Search for the cell housing the specified text and yield its (x, y) center coordinate. 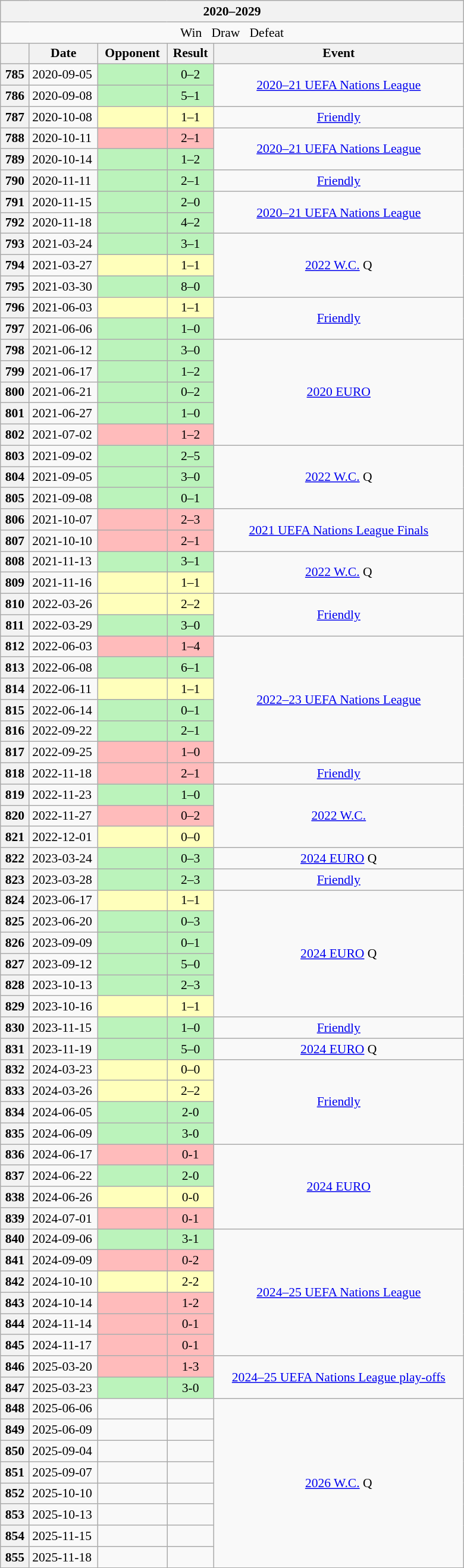
2025-03-23 (63, 1388)
2025-09-07 (63, 1472)
2025-10-13 (63, 1515)
801 (15, 414)
807 (15, 541)
790 (15, 181)
2022-09-25 (63, 752)
792 (15, 223)
826 (15, 943)
2023-03-24 (63, 858)
2024-11-17 (63, 1346)
791 (15, 202)
2022–23 UEFA Nations League (338, 700)
2022-06-14 (63, 710)
2024-06-09 (63, 1134)
1-3 (190, 1367)
2021-06-03 (63, 308)
8–0 (190, 286)
803 (15, 456)
795 (15, 286)
788 (15, 138)
2023-09-12 (63, 964)
2022-11-18 (63, 774)
Opponent (132, 53)
2-2 (190, 1282)
836 (15, 1155)
839 (15, 1218)
2021-11-16 (63, 583)
793 (15, 244)
852 (15, 1494)
2020-10-14 (63, 160)
834 (15, 1113)
841 (15, 1261)
2024-03-26 (63, 1091)
830 (15, 1028)
2020–2029 (232, 11)
2023-10-16 (63, 1007)
2025-11-18 (63, 1557)
2020-09-08 (63, 96)
844 (15, 1324)
2025-09-04 (63, 1451)
2021-03-27 (63, 266)
848 (15, 1409)
813 (15, 668)
2022-06-08 (63, 668)
2021 UEFA Nations League Finals (338, 530)
2022-09-22 (63, 731)
2025-03-20 (63, 1367)
4–2 (190, 223)
2022-06-11 (63, 689)
843 (15, 1303)
818 (15, 774)
828 (15, 985)
816 (15, 731)
2021-09-02 (63, 456)
2021-06-27 (63, 414)
2021-09-05 (63, 477)
2025-10-10 (63, 1494)
2024-09-09 (63, 1261)
805 (15, 499)
2021-06-17 (63, 371)
2021-06-06 (63, 329)
821 (15, 837)
824 (15, 901)
Result (190, 53)
837 (15, 1176)
820 (15, 816)
2024-09-06 (63, 1239)
Date (63, 53)
838 (15, 1197)
850 (15, 1451)
804 (15, 477)
855 (15, 1557)
827 (15, 964)
809 (15, 583)
811 (15, 625)
0-0 (190, 1197)
819 (15, 795)
789 (15, 160)
2–0 (190, 202)
2020 EURO (338, 392)
798 (15, 350)
2025-11-15 (63, 1536)
2020-11-15 (63, 202)
6–1 (190, 668)
Win Draw Defeat (232, 33)
2023-06-17 (63, 901)
797 (15, 329)
831 (15, 1049)
2023-10-13 (63, 985)
849 (15, 1430)
2021-09-08 (63, 499)
2023-11-19 (63, 1049)
2024 EURO (338, 1186)
2022 W.C. (338, 816)
2–5 (190, 456)
785 (15, 75)
847 (15, 1388)
2021-10-07 (63, 519)
2024-10-10 (63, 1282)
2024-06-05 (63, 1113)
794 (15, 266)
802 (15, 435)
2020-10-08 (63, 117)
2020-09-05 (63, 75)
2020-11-11 (63, 181)
5–1 (190, 96)
2024-06-26 (63, 1197)
2022-12-01 (63, 837)
814 (15, 689)
2024-07-01 (63, 1218)
2020-10-11 (63, 138)
817 (15, 752)
786 (15, 96)
2021-10-10 (63, 541)
2021-03-30 (63, 286)
812 (15, 647)
2021-07-02 (63, 435)
854 (15, 1536)
800 (15, 392)
815 (15, 710)
Event (338, 53)
2024-06-22 (63, 1176)
2021-06-12 (63, 350)
2024–25 UEFA Nations League (338, 1292)
2026 W.C. Q (338, 1482)
3-1 (190, 1239)
2021-11-13 (63, 562)
2024-03-23 (63, 1070)
840 (15, 1239)
806 (15, 519)
1-2 (190, 1303)
2023-09-09 (63, 943)
2024-10-14 (63, 1303)
808 (15, 562)
2022-03-29 (63, 625)
2022-11-27 (63, 816)
799 (15, 371)
2020-11-18 (63, 223)
2021-03-24 (63, 244)
833 (15, 1091)
796 (15, 308)
829 (15, 1007)
2024-06-17 (63, 1155)
853 (15, 1515)
2025-06-06 (63, 1409)
810 (15, 604)
825 (15, 922)
2024-11-14 (63, 1324)
2021-06-21 (63, 392)
845 (15, 1346)
1–4 (190, 647)
835 (15, 1134)
851 (15, 1472)
823 (15, 880)
2022-06-03 (63, 647)
0-2 (190, 1261)
2025-06-09 (63, 1430)
2022-03-26 (63, 604)
846 (15, 1367)
787 (15, 117)
822 (15, 858)
842 (15, 1282)
2023-11-15 (63, 1028)
2022-11-23 (63, 795)
832 (15, 1070)
2024–25 UEFA Nations League play-offs (338, 1377)
2023-03-28 (63, 880)
2023-06-20 (63, 922)
